Extract the [x, y] coordinate from the center of the cell holding the provided text.  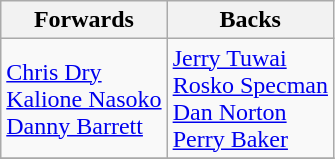
Jerry Tuwai Rosko Specman Dan Norton Perry Baker [250, 98]
Forwards [84, 20]
Backs [250, 20]
Chris Dry Kalione Nasoko Danny Barrett [84, 98]
